From the cell containing the given text, extract its center point as [x, y] coordinate. 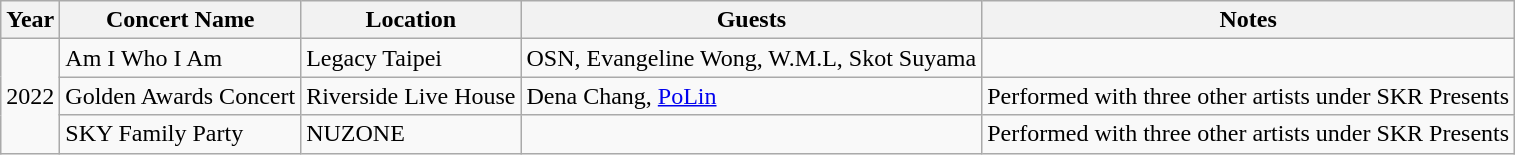
OSN, Evangeline Wong, W.M.L, Skot Suyama [752, 58]
Concert Name [180, 20]
Guests [752, 20]
SKY Family Party [180, 134]
Legacy Taipei [411, 58]
Location [411, 20]
Year [30, 20]
Riverside Live House [411, 96]
2022 [30, 96]
Am I Who I Am [180, 58]
Dena Chang, PoLin [752, 96]
NUZONE [411, 134]
Notes [1248, 20]
Golden Awards Concert [180, 96]
